Pinpoint the cell where the given text exists, returning its (x, y) midpoint coordinate. 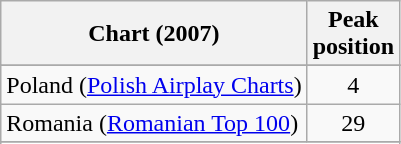
29 (353, 123)
Chart (2007) (154, 34)
Peakposition (353, 34)
Poland (Polish Airplay Charts) (154, 85)
Romania (Romanian Top 100) (154, 123)
4 (353, 85)
